Determine the (x, y) coordinate at the center of the cell enclosing the given text.  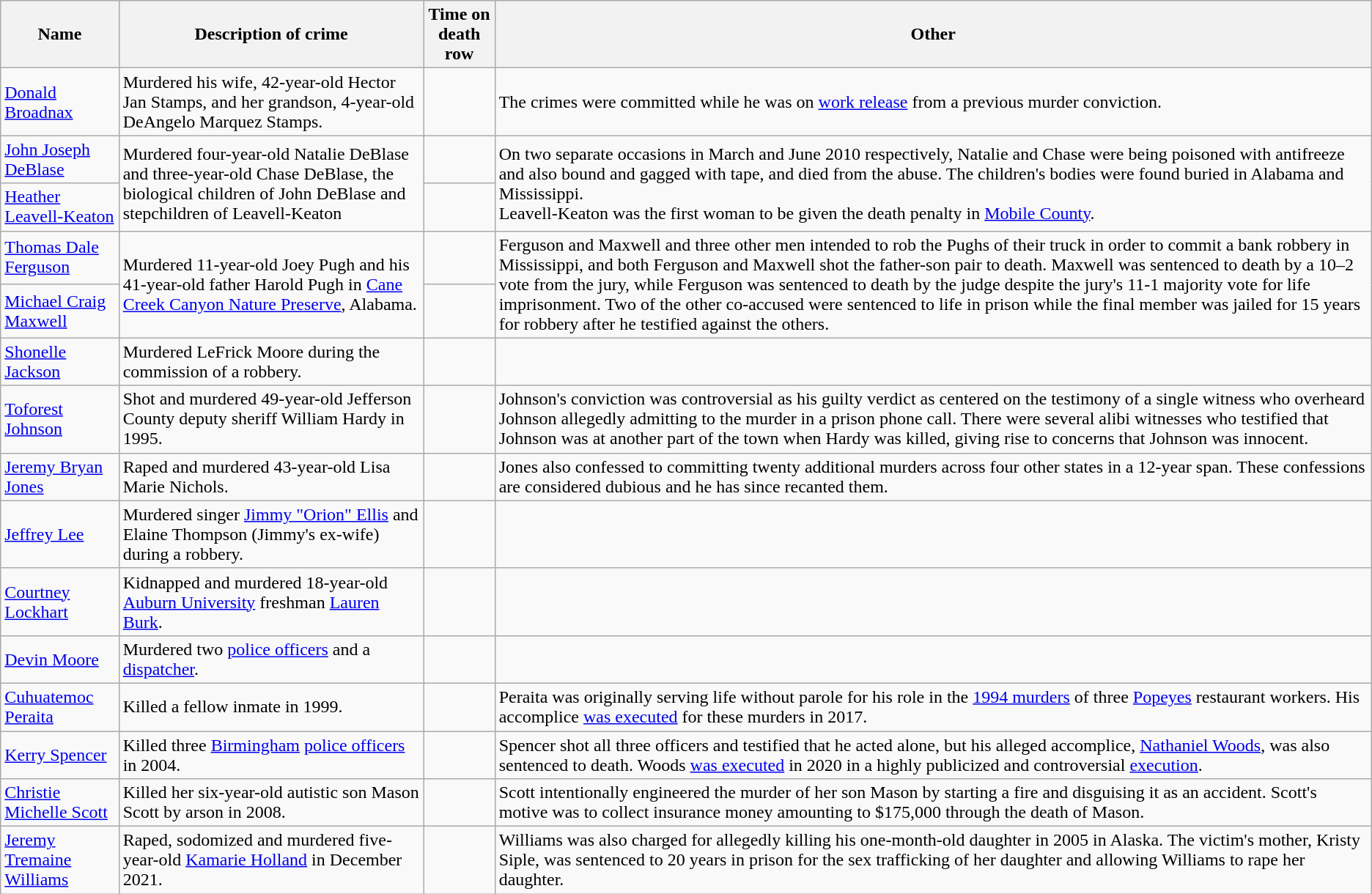
Murdered his wife, 42-year-old Hector Jan Stamps, and her grandson, 4-year-old DeAngelo Marquez Stamps. (271, 102)
Time on death row (459, 34)
Killed her six-year-old autistic son Mason Scott by arson in 2008. (271, 803)
Murdered two police officers and a dispatcher. (271, 660)
Raped, sodomized and murdered five-year-old Kamarie Holland in December 2021. (271, 860)
Killed three Birmingham police officers in 2004. (271, 755)
Jeremy Bryan Jones (60, 476)
Michael Craig Maxwell (60, 311)
Murdered 11-year-old Joey Pugh and his 41-year-old father Harold Pugh in Cane Creek Canyon Nature Preserve, Alabama. (271, 284)
Murdered four-year-old Natalie DeBlase and three-year-old Chase DeBlase, the biological children of John DeBlase and stepchildren of Leavell-Keaton (271, 183)
Jeffrey Lee (60, 534)
Kerry Spencer (60, 755)
Jeremy Tremaine Williams (60, 860)
Courtney Lockhart (60, 602)
Toforest Johnson (60, 419)
Devin Moore (60, 660)
Thomas Dale Ferguson (60, 258)
The crimes were committed while he was on work release from a previous murder conviction. (933, 102)
Shonelle Jackson (60, 362)
John Joseph DeBlase (60, 160)
Cuhuatemoc Peraita (60, 706)
Shot and murdered 49-year-old Jefferson County deputy sheriff William Hardy in 1995. (271, 419)
Other (933, 34)
Murdered LeFrick Moore during the commission of a robbery. (271, 362)
Description of crime (271, 34)
Raped and murdered 43-year-old Lisa Marie Nichols. (271, 476)
Killed a fellow inmate in 1999. (271, 706)
Christie Michelle Scott (60, 803)
Name (60, 34)
Murdered singer Jimmy "Orion" Ellis and Elaine Thompson (Jimmy's ex-wife) during a robbery. (271, 534)
Kidnapped and murdered 18-year-old Auburn University freshman Lauren Burk. (271, 602)
Donald Broadnax (60, 102)
Heather Leavell-Keaton (60, 207)
